Capture the cell that displays the provided text and extract its (x, y) central coordinate. 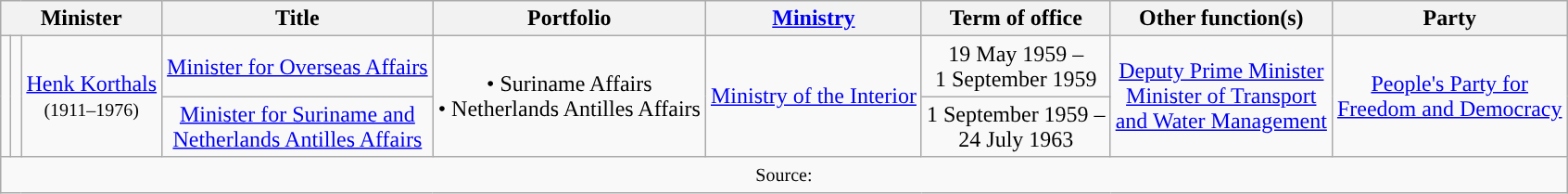
Portfolio (569, 19)
Minister (82, 19)
• Suriname Affairs • Netherlands Antilles Affairs (569, 97)
Title (298, 19)
Term of office (1016, 19)
Deputy Prime Minister Minister of Transport and Water Management (1221, 97)
People's Party for Freedom and Democracy (1449, 97)
Party (1449, 19)
Minister for Suriname and Netherlands Antilles Affairs (298, 126)
1 September 1959 – 24 July 1963 (1016, 126)
Source: (784, 175)
Other function(s) (1221, 19)
Minister for Overseas Affairs (298, 67)
Ministry of the Interior (814, 97)
19 May 1959 – 1 September 1959 (1016, 67)
Ministry (814, 19)
Henk Korthals (1911–1976) (92, 97)
